Scan for the cell matching the given text and deliver its (X, Y) coordinate at center. 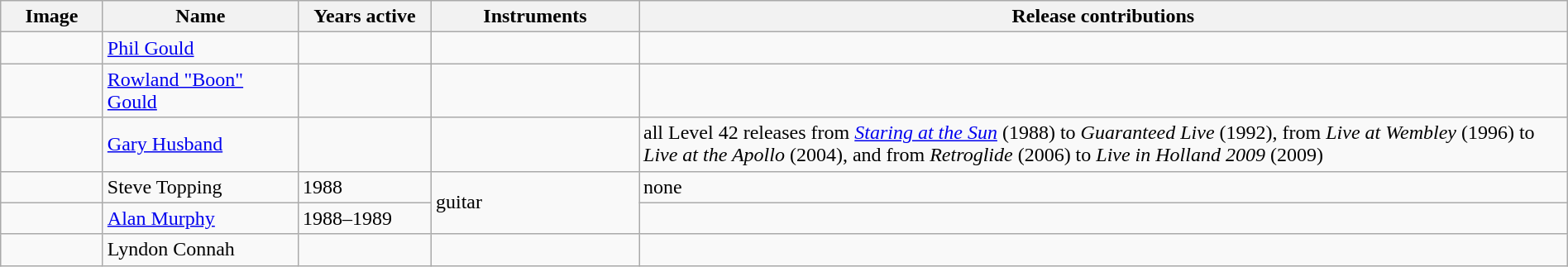
Release contributions (1103, 17)
Alan Murphy (200, 218)
none (1103, 187)
Rowland "Boon" Gould (200, 91)
Image (52, 17)
guitar (534, 203)
Lyndon Connah (200, 250)
Gary Husband (200, 144)
Instruments (534, 17)
1988 (364, 187)
1988–1989 (364, 218)
Name (200, 17)
Phil Gould (200, 48)
Years active (364, 17)
Steve Topping (200, 187)
